Search for the cell housing the specified text and yield its [x, y] center coordinate. 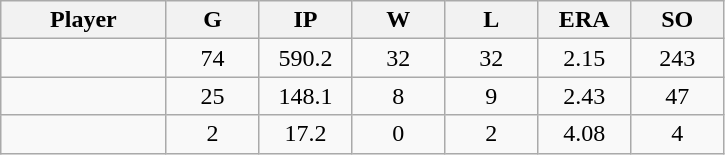
243 [678, 58]
8 [398, 96]
2.43 [584, 96]
74 [212, 58]
SO [678, 20]
4 [678, 134]
590.2 [306, 58]
148.1 [306, 96]
47 [678, 96]
4.08 [584, 134]
G [212, 20]
0 [398, 134]
9 [492, 96]
2.15 [584, 58]
L [492, 20]
IP [306, 20]
ERA [584, 20]
25 [212, 96]
W [398, 20]
17.2 [306, 134]
Player [84, 20]
